Pinpoint the cell where the given text exists, returning its [X, Y] midpoint coordinate. 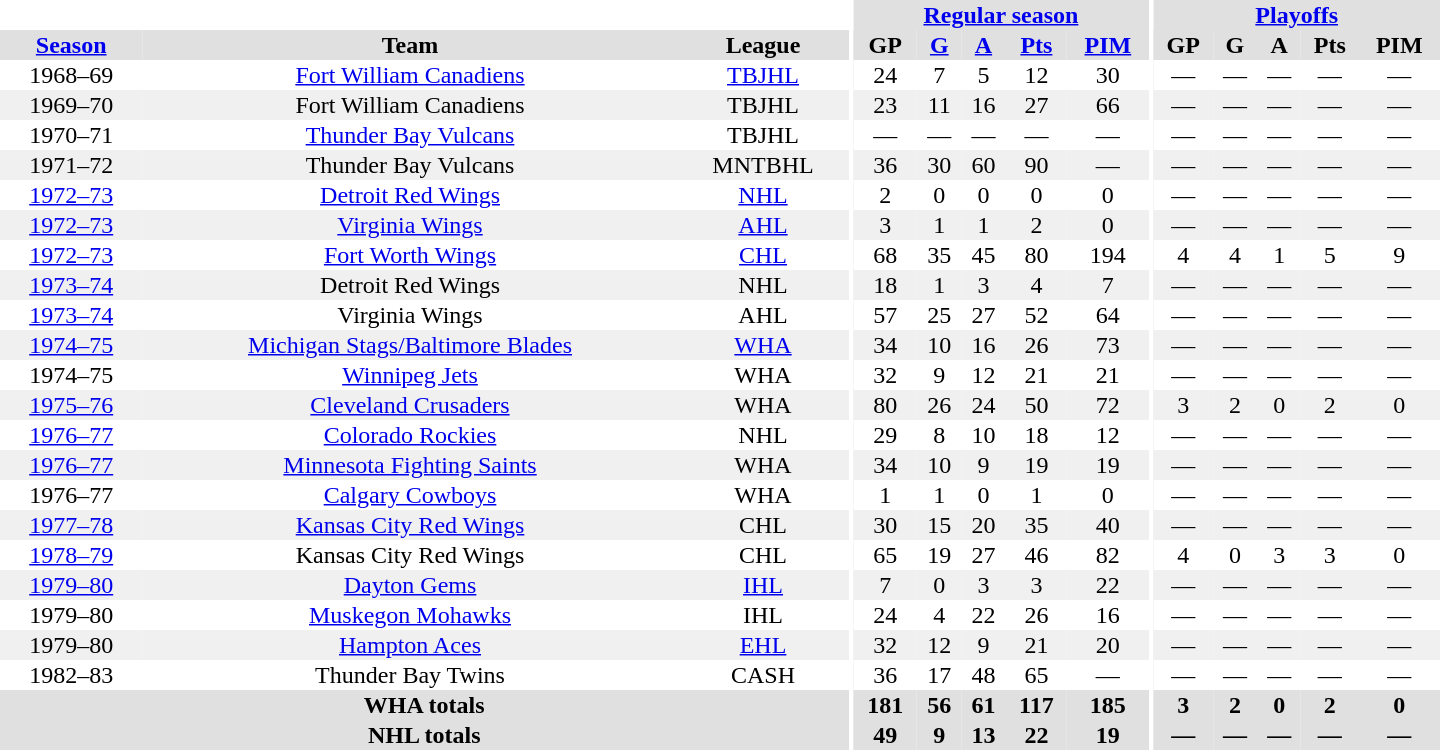
Winnipeg Jets [410, 375]
64 [1108, 315]
1969–70 [71, 105]
NHL totals [424, 735]
1970–71 [71, 135]
185 [1108, 705]
13 [983, 735]
72 [1108, 405]
57 [885, 315]
EHL [764, 645]
46 [1037, 555]
Muskegon Mohawks [410, 615]
15 [939, 525]
CASH [764, 675]
Dayton Gems [410, 585]
23 [885, 105]
1977–78 [71, 525]
Regular season [1000, 15]
60 [983, 165]
Fort Worth Wings [410, 255]
Season [71, 45]
League [764, 45]
Colorado Rockies [410, 435]
1975–76 [71, 405]
45 [983, 255]
194 [1108, 255]
61 [983, 705]
52 [1037, 315]
48 [983, 675]
MNTBHL [764, 165]
49 [885, 735]
Michigan Stags/Baltimore Blades [410, 345]
181 [885, 705]
Team [410, 45]
Cleveland Crusaders [410, 405]
56 [939, 705]
11 [939, 105]
68 [885, 255]
117 [1037, 705]
Minnesota Fighting Saints [410, 465]
1968–69 [71, 75]
Hampton Aces [410, 645]
1971–72 [71, 165]
WHA totals [424, 705]
82 [1108, 555]
73 [1108, 345]
Thunder Bay Twins [410, 675]
Calgary Cowboys [410, 495]
66 [1108, 105]
29 [885, 435]
90 [1037, 165]
1982–83 [71, 675]
50 [1037, 405]
1978–79 [71, 555]
Playoffs [1296, 15]
17 [939, 675]
8 [939, 435]
25 [939, 315]
40 [1108, 525]
